Detect which cell encompasses the target text, then output its (X, Y) center coordinate. 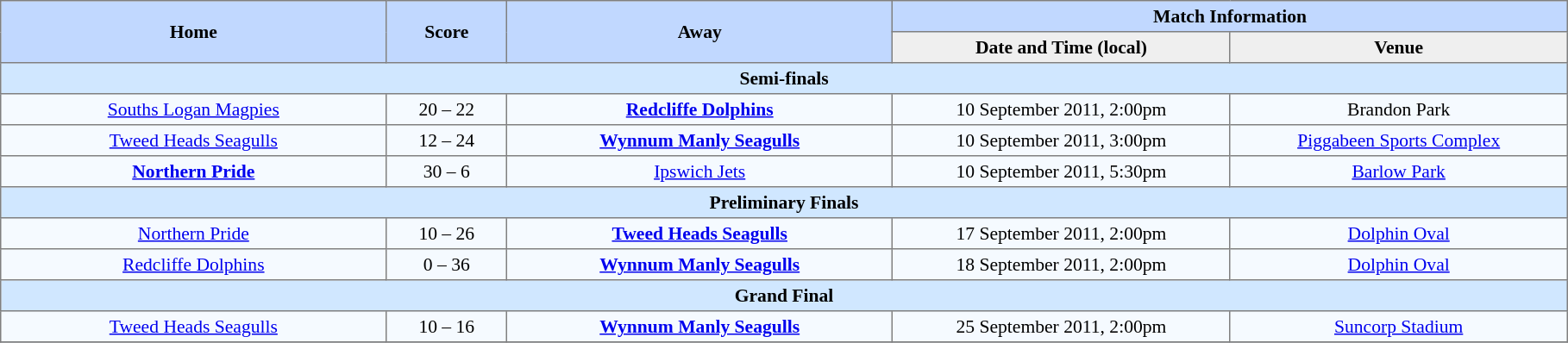
Piggabeen Sports Complex (1399, 140)
25 September 2011, 2:00pm (1061, 327)
Grand Final (785, 296)
18 September 2011, 2:00pm (1061, 265)
Home (193, 32)
12 – 24 (447, 140)
20 – 22 (447, 109)
17 September 2011, 2:00pm (1061, 234)
Suncorp Stadium (1399, 327)
Venue (1399, 47)
Souths Logan Magpies (193, 109)
30 – 6 (447, 171)
Preliminary Finals (785, 203)
10 September 2011, 5:30pm (1061, 171)
Brandon Park (1399, 109)
10 September 2011, 2:00pm (1061, 109)
10 – 16 (447, 327)
Ipswich Jets (700, 171)
0 – 36 (447, 265)
10 – 26 (447, 234)
Score (447, 32)
Away (700, 32)
Date and Time (local) (1061, 47)
10 September 2011, 3:00pm (1061, 140)
Semi-finals (785, 78)
Match Information (1230, 16)
Barlow Park (1399, 171)
